Pinpoint the cell where the given text exists, returning its (x, y) midpoint coordinate. 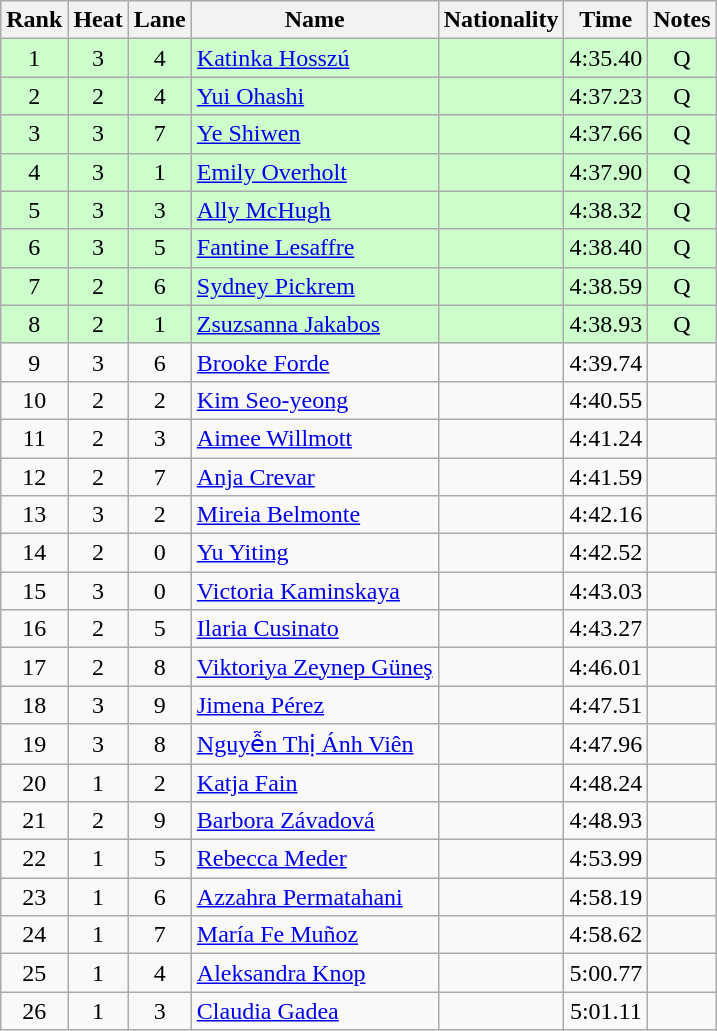
Brooke Forde (314, 362)
Yui Ohashi (314, 96)
Ilaria Cusinato (314, 629)
Kim Seo-yeong (314, 400)
26 (34, 1011)
18 (34, 705)
Anja Crevar (314, 477)
4:41.59 (606, 477)
4:37.66 (606, 134)
4:53.99 (606, 859)
Viktoriya Zeynep Güneş (314, 667)
14 (34, 553)
María Fe Muñoz (314, 935)
Katinka Hosszú (314, 58)
Victoria Kaminskaya (314, 591)
Fantine Lesaffre (314, 248)
4:47.96 (606, 744)
Rank (34, 20)
4:48.93 (606, 821)
4:38.93 (606, 324)
Lane (160, 20)
Nguyễn Thị Ánh Viên (314, 744)
4:40.55 (606, 400)
4:37.90 (606, 172)
12 (34, 477)
Yu Yiting (314, 553)
25 (34, 973)
Katja Fain (314, 783)
23 (34, 897)
22 (34, 859)
19 (34, 744)
Aimee Willmott (314, 438)
4:46.01 (606, 667)
Sydney Pickrem (314, 286)
13 (34, 515)
15 (34, 591)
4:58.62 (606, 935)
Zsuzsanna Jakabos (314, 324)
4:43.27 (606, 629)
5:01.11 (606, 1011)
Notes (682, 20)
Time (606, 20)
Ally McHugh (314, 210)
Ye Shiwen (314, 134)
4:35.40 (606, 58)
4:58.19 (606, 897)
4:39.74 (606, 362)
Nationality (501, 20)
4:38.32 (606, 210)
Emily Overholt (314, 172)
4:38.59 (606, 286)
24 (34, 935)
21 (34, 821)
Barbora Závadová (314, 821)
10 (34, 400)
Aleksandra Knop (314, 973)
4:38.40 (606, 248)
20 (34, 783)
5:00.77 (606, 973)
17 (34, 667)
4:43.03 (606, 591)
11 (34, 438)
4:37.23 (606, 96)
4:42.52 (606, 553)
Jimena Pérez (314, 705)
Claudia Gadea (314, 1011)
4:41.24 (606, 438)
4:42.16 (606, 515)
Heat (98, 20)
Rebecca Meder (314, 859)
Mireia Belmonte (314, 515)
Name (314, 20)
4:47.51 (606, 705)
Azzahra Permatahani (314, 897)
4:48.24 (606, 783)
16 (34, 629)
